Search for the cell housing the specified text and yield its (X, Y) center coordinate. 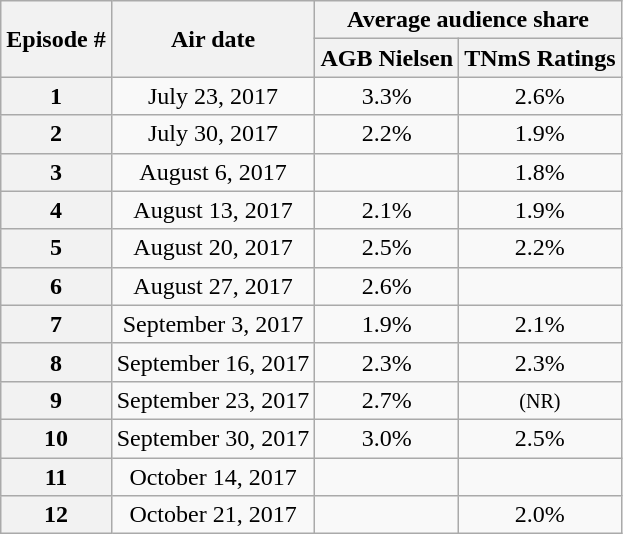
August 13, 2017 (213, 210)
Average audience share (468, 20)
AGB Nielsen (387, 58)
8 (56, 362)
Episode # (56, 39)
August 27, 2017 (213, 286)
1 (56, 96)
September 3, 2017 (213, 324)
August 6, 2017 (213, 172)
Air date (213, 39)
11 (56, 477)
12 (56, 515)
1.8% (540, 172)
October 14, 2017 (213, 477)
9 (56, 400)
July 30, 2017 (213, 134)
TNmS Ratings (540, 58)
(NR) (540, 400)
July 23, 2017 (213, 96)
4 (56, 210)
September 30, 2017 (213, 438)
August 20, 2017 (213, 248)
10 (56, 438)
3.0% (387, 438)
September 23, 2017 (213, 400)
5 (56, 248)
3.3% (387, 96)
2.7% (387, 400)
2.0% (540, 515)
2 (56, 134)
6 (56, 286)
October 21, 2017 (213, 515)
September 16, 2017 (213, 362)
3 (56, 172)
7 (56, 324)
